Pinpoint the cell where the given text exists, returning its [X, Y] midpoint coordinate. 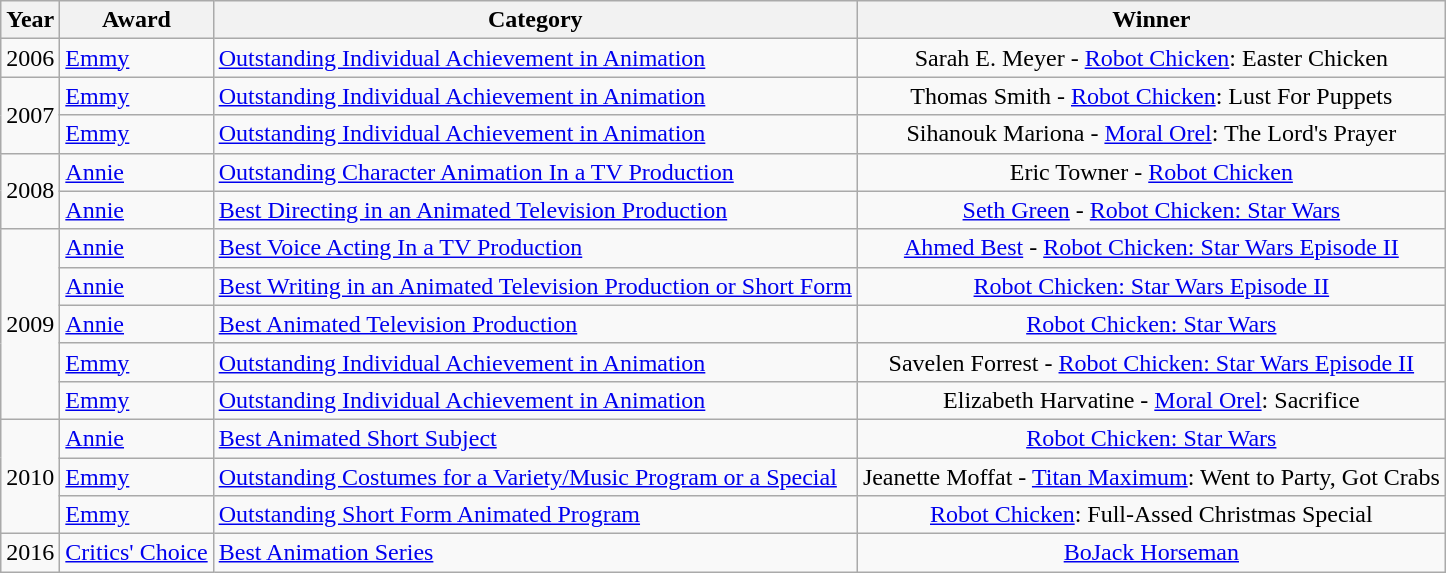
Year [30, 20]
Critics' Choice [136, 553]
2008 [30, 191]
Seth Green - Robot Chicken: Star Wars [1151, 210]
BoJack Horseman [1151, 553]
Winner [1151, 20]
Best Directing in an Animated Television Production [535, 210]
Outstanding Costumes for a Variety/Music Program or a Special [535, 477]
Outstanding Character Animation In a TV Production [535, 172]
Best Writing in an Animated Television Production or Short Form [535, 286]
Best Animated Short Subject [535, 438]
Thomas Smith - Robot Chicken: Lust For Puppets [1151, 96]
2006 [30, 58]
Savelen Forrest - Robot Chicken: Star Wars Episode II [1151, 362]
Outstanding Short Form Animated Program [535, 515]
2007 [30, 115]
2009 [30, 324]
Robot Chicken: Full-Assed Christmas Special [1151, 515]
Sarah E. Meyer - Robot Chicken: Easter Chicken [1151, 58]
Eric Towner - Robot Chicken [1151, 172]
Sihanouk Mariona - Moral Orel: The Lord's Prayer [1151, 134]
Ahmed Best - Robot Chicken: Star Wars Episode II [1151, 248]
Award [136, 20]
2010 [30, 476]
Category [535, 20]
2016 [30, 553]
Best Voice Acting In a TV Production [535, 248]
Robot Chicken: Star Wars Episode II [1151, 286]
Best Animated Television Production [535, 324]
Elizabeth Harvatine - Moral Orel: Sacrifice [1151, 400]
Best Animation Series [535, 553]
Jeanette Moffat - Titan Maximum: Went to Party, Got Crabs [1151, 477]
